Determine the [X, Y] coordinate at the center of the cell enclosing the given text.  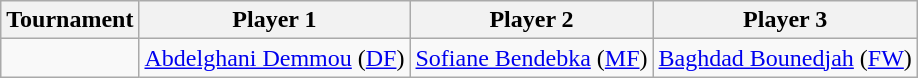
Player 2 [532, 20]
Player 3 [785, 20]
Tournament [70, 20]
Player 1 [274, 20]
Sofiane Bendebka (MF) [532, 58]
Baghdad Bounedjah (FW) [785, 58]
Abdelghani Demmou (DF) [274, 58]
